Find where the given text appears and provide that cell's center as (x, y) coordinate. 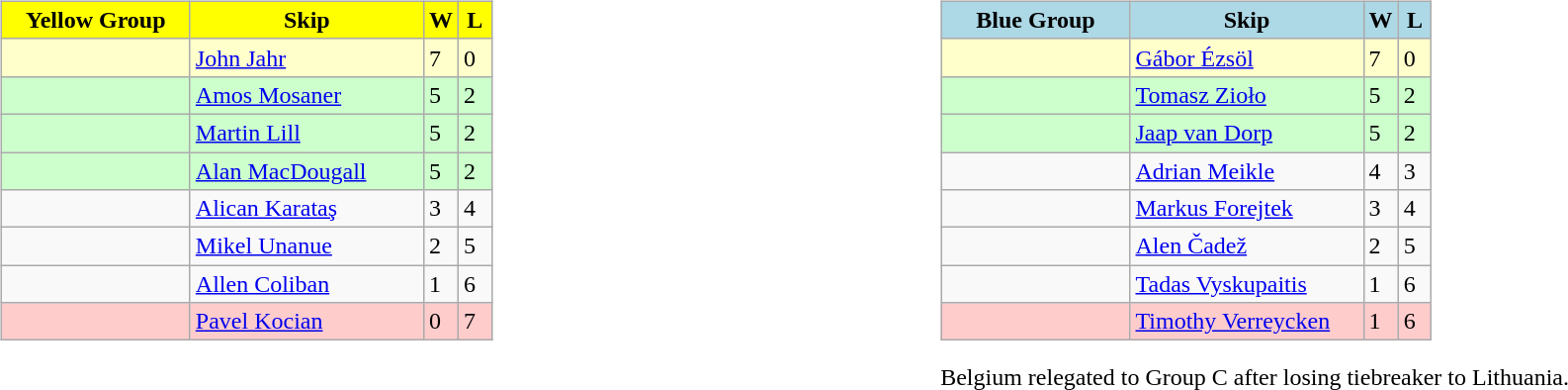
Alan MacDougall (306, 171)
Timothy Verreycken (1247, 322)
Tomasz Zioło (1247, 95)
Gábor Ézsöl (1247, 57)
Allen Coliban (306, 284)
Alican Karataş (306, 209)
John Jahr (306, 57)
Yellow Group (95, 20)
Adrian Meikle (1247, 171)
Blue Group (1036, 20)
Pavel Kocian (306, 322)
Mikel Unanue (306, 246)
Tadas Vyskupaitis (1247, 284)
Markus Forejtek (1247, 209)
Jaap van Dorp (1247, 133)
Martin Lill (306, 133)
Amos Mosaner (306, 95)
Alen Čadež (1247, 246)
